Search for the cell housing the specified text and yield its (x, y) center coordinate. 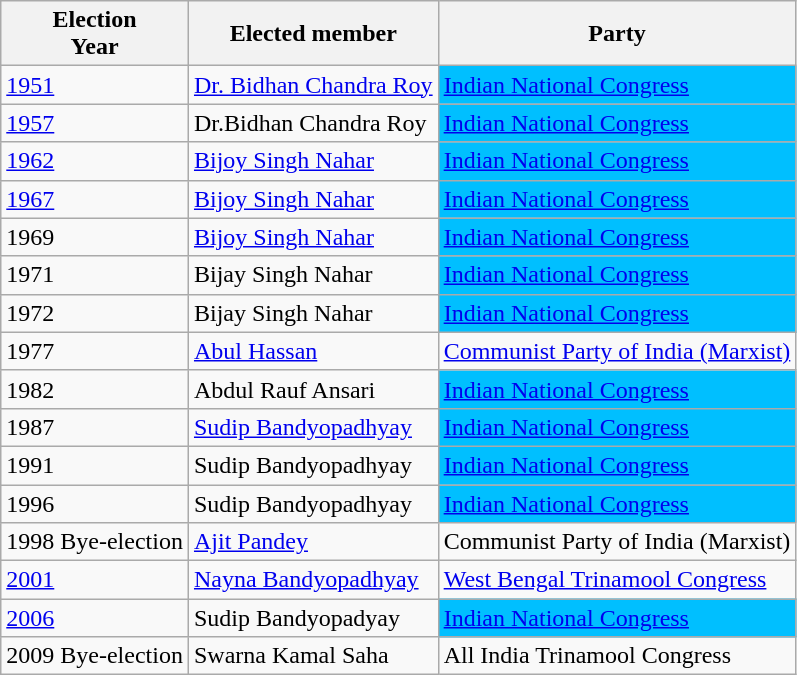
1998 Bye-election (95, 542)
Sudip Bandyopadyay (313, 618)
1987 (95, 427)
Dr. Bidhan Chandra Roy (313, 85)
1972 (95, 313)
Abdul Rauf Ansari (313, 389)
1969 (95, 237)
Nayna Bandyopadhyay (313, 580)
2001 (95, 580)
1991 (95, 465)
West Bengal Trinamool Congress (617, 580)
2006 (95, 618)
Abul Hassan (313, 351)
Party (617, 34)
1982 (95, 389)
1951 (95, 85)
Dr.Bidhan Chandra Roy (313, 123)
2009 Bye-election (95, 656)
1977 (95, 351)
All India Trinamool Congress (617, 656)
1957 (95, 123)
Election Year (95, 34)
1971 (95, 275)
Ajit Pandey (313, 542)
1996 (95, 503)
1967 (95, 199)
Swarna Kamal Saha (313, 656)
1962 (95, 161)
Elected member (313, 34)
